Search for the cell housing the specified text and yield its (x, y) center coordinate. 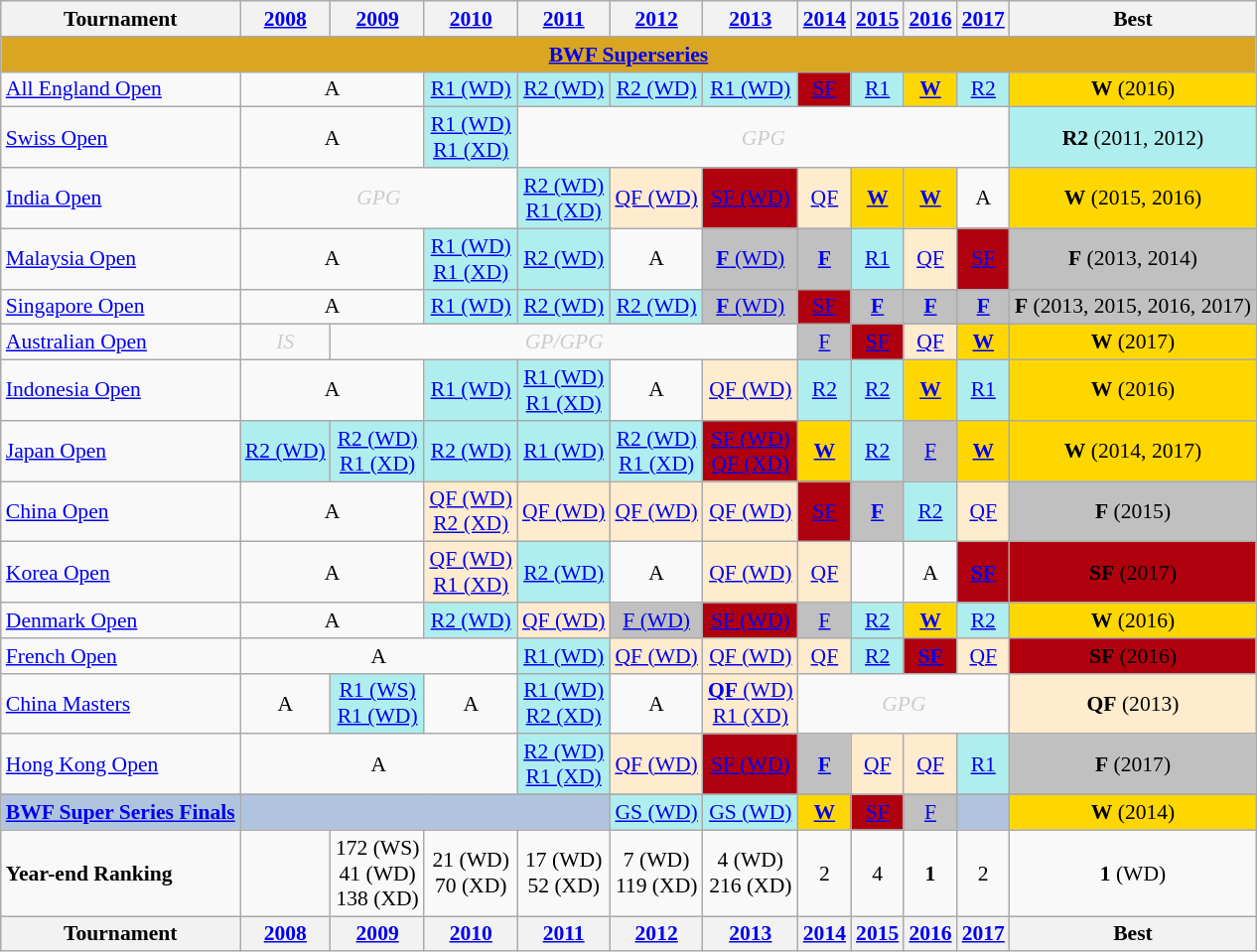
4 (878, 874)
W (2014) (1133, 813)
R2 (2011, 2012) (1133, 137)
F (2013, 2014) (1133, 258)
F (2013, 2015, 2016, 2017) (1133, 307)
4 (WD) 216 (XD) (751, 874)
BWF Superseries (628, 55)
W (2014, 2017) (1133, 451)
Korea Open (121, 572)
SF (2017) (1133, 572)
Hong Kong Open (121, 764)
7 (WD) 119 (XD) (655, 874)
R1 (WD) R2 (XD) (564, 703)
Indonesia Open (121, 391)
Swiss Open (121, 137)
IS (286, 342)
GP/GPG (564, 342)
1 (WD) (1133, 874)
1 (929, 874)
QF (WD) R2 (XD) (471, 512)
Denmark Open (121, 620)
F (2015) (1133, 512)
F (2017) (1133, 764)
Malaysia Open (121, 258)
17 (WD) 52 (XD) (564, 874)
BWF Super Series Finals (121, 813)
China Masters (121, 703)
SF (WD) QF (XD) (751, 451)
Singapore Open (121, 307)
W (2017) (1133, 342)
China Open (121, 512)
Australian Open (121, 342)
India Open (121, 199)
R1 (WS) R1 (WD) (377, 703)
21 (WD) 70 (XD) (471, 874)
Year-end Ranking (121, 874)
QF (2013) (1133, 703)
Japan Open (121, 451)
All England Open (121, 89)
W (2015, 2016) (1133, 199)
SF (2016) (1133, 656)
French Open (121, 656)
172 (WS) 41 (WD) 138 (XD) (377, 874)
